Extract the [x, y] coordinate from the center of the cell holding the provided text.  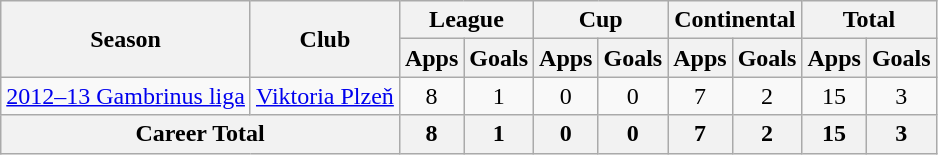
Continental [735, 20]
Cup [601, 20]
Season [126, 39]
Career Total [200, 134]
2012–13 Gambrinus liga [126, 96]
League [466, 20]
Total [869, 20]
Viktoria Plzeň [324, 96]
Club [324, 39]
